Detect which cell encompasses the target text, then output its [X, Y] center coordinate. 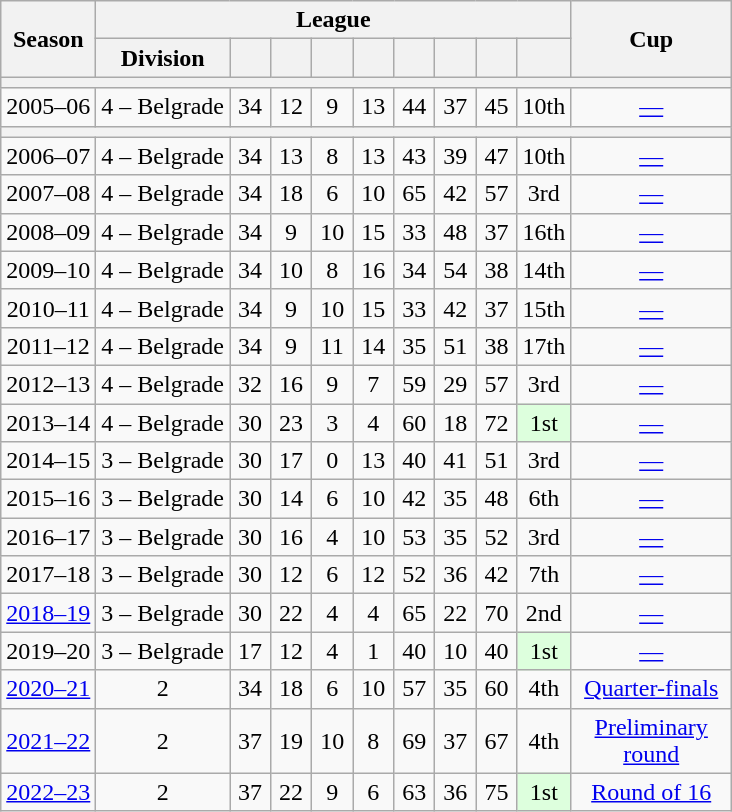
2011–12 [48, 346]
2021–22 [48, 740]
Quarter-finals [652, 689]
16th [544, 232]
72 [496, 423]
League [334, 20]
45 [496, 107]
2nd [544, 613]
2005–06 [48, 107]
17th [544, 346]
41 [456, 461]
2018–19 [48, 613]
2013–14 [48, 423]
0 [332, 461]
Cup [652, 39]
2022–23 [48, 792]
3 [332, 423]
23 [292, 423]
14th [544, 270]
2012–13 [48, 384]
44 [414, 107]
32 [250, 384]
2017–18 [48, 575]
15th [544, 308]
2010–11 [48, 308]
59 [414, 384]
70 [496, 613]
2007–08 [48, 194]
2009–10 [48, 270]
39 [456, 156]
Preliminary round [652, 740]
11 [332, 346]
29 [456, 384]
1 [374, 651]
2020–21 [48, 689]
19 [292, 740]
Round of 16 [652, 792]
Division [163, 58]
63 [414, 792]
7th [544, 575]
67 [496, 740]
75 [496, 792]
2014–15 [48, 461]
53 [414, 537]
2015–16 [48, 499]
2006–07 [48, 156]
7 [374, 384]
43 [414, 156]
Season [48, 39]
2008–09 [48, 232]
54 [456, 270]
47 [496, 156]
2019–20 [48, 651]
6th [544, 499]
69 [414, 740]
2016–17 [48, 537]
